Determine the [x, y] coordinate at the center of the cell enclosing the given text.  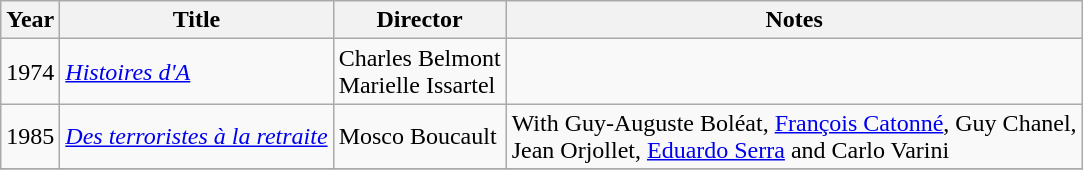
Histoires d'A [196, 72]
Des terroristes à la retraite [196, 136]
1974 [30, 72]
Mosco Boucault [420, 136]
1985 [30, 136]
Charles BelmontMarielle Issartel [420, 72]
Title [196, 20]
Notes [794, 20]
Director [420, 20]
Year [30, 20]
With Guy-Auguste Boléat, François Catonné, Guy Chanel,Jean Orjollet, Eduardo Serra and Carlo Varini [794, 136]
